Detect which cell encompasses the target text, then output its [X, Y] center coordinate. 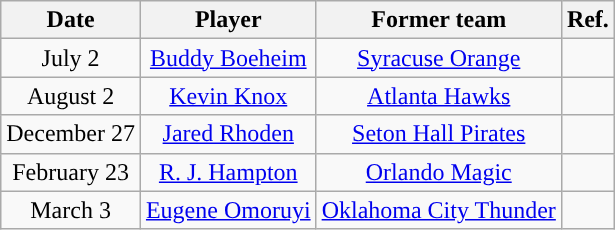
Ref. [588, 20]
Oklahoma City Thunder [438, 210]
Former team [438, 20]
February 23 [71, 172]
Date [71, 20]
December 27 [71, 134]
Seton Hall Pirates [438, 134]
Buddy Boeheim [228, 58]
July 2 [71, 58]
March 3 [71, 210]
August 2 [71, 96]
Eugene Omoruyi [228, 210]
Orlando Magic [438, 172]
Player [228, 20]
Atlanta Hawks [438, 96]
R. J. Hampton [228, 172]
Kevin Knox [228, 96]
Syracuse Orange [438, 58]
Jared Rhoden [228, 134]
